Find where the given text appears and provide that cell's center as (x, y) coordinate. 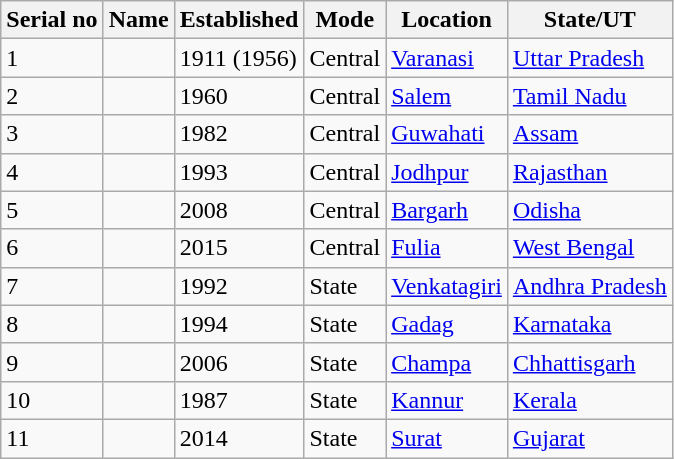
9 (52, 362)
Uttar Pradesh (590, 58)
Tamil Nadu (590, 96)
5 (52, 210)
Serial no (52, 20)
Kannur (447, 400)
Rajasthan (590, 172)
11 (52, 438)
Established (239, 20)
6 (52, 248)
1993 (239, 172)
Bargarh (447, 210)
2015 (239, 248)
Odisha (590, 210)
3 (52, 134)
Salem (447, 96)
Kerala (590, 400)
10 (52, 400)
Surat (447, 438)
1994 (239, 324)
Location (447, 20)
Champa (447, 362)
8 (52, 324)
2 (52, 96)
Guwahati (447, 134)
2008 (239, 210)
State/UT (590, 20)
West Bengal (590, 248)
Chhattisgarh (590, 362)
1960 (239, 96)
1911 (1956) (239, 58)
Gadag (447, 324)
Varanasi (447, 58)
Name (138, 20)
1987 (239, 400)
1 (52, 58)
1992 (239, 286)
Andhra Pradesh (590, 286)
Karnataka (590, 324)
Gujarat (590, 438)
2006 (239, 362)
Venkatagiri (447, 286)
7 (52, 286)
4 (52, 172)
Assam (590, 134)
2014 (239, 438)
1982 (239, 134)
Mode (345, 20)
Jodhpur (447, 172)
Fulia (447, 248)
